Search for the cell housing the specified text and yield its [x, y] center coordinate. 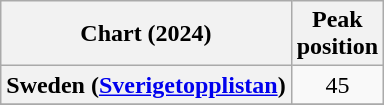
Peakposition [337, 34]
45 [337, 85]
Chart (2024) [146, 34]
Sweden (Sverigetopplistan) [146, 85]
